Return the (X, Y) coordinate for the center point of the cell that contains the specified text.  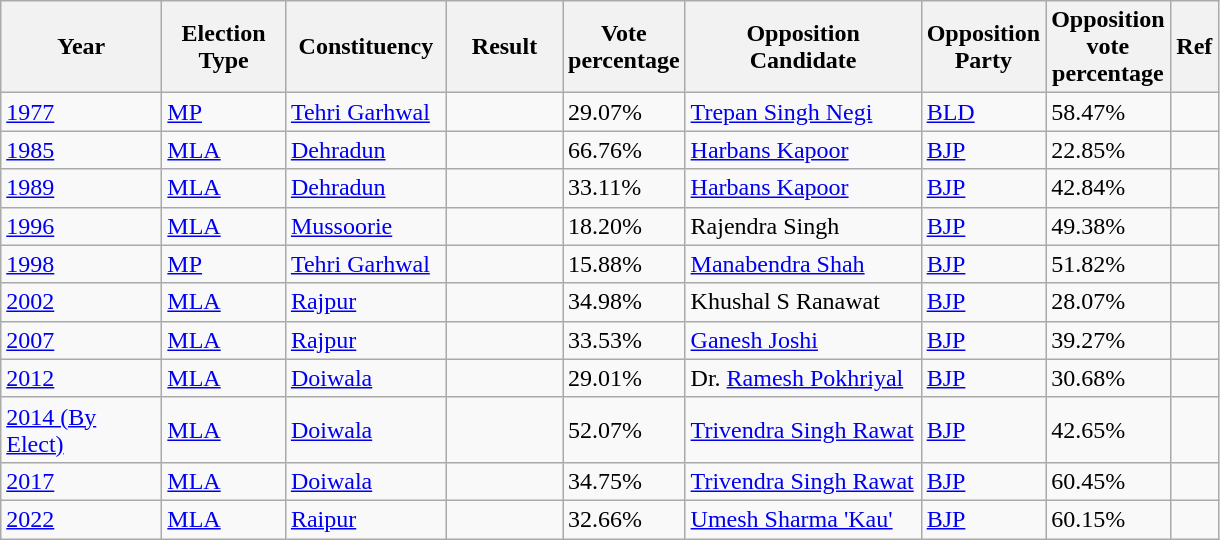
1996 (82, 226)
2012 (82, 378)
66.76% (624, 150)
29.07% (624, 112)
Umesh Sharma 'Kau' (803, 519)
32.66% (624, 519)
58.47% (1108, 112)
2014 (By Elect) (82, 430)
22.85% (1108, 150)
Raipur (366, 519)
42.84% (1108, 188)
52.07% (624, 430)
34.75% (624, 481)
33.53% (624, 340)
30.68% (1108, 378)
Khushal S Ranawat (803, 302)
1977 (82, 112)
2022 (82, 519)
18.20% (624, 226)
Opposition Party (983, 47)
Result (504, 47)
39.27% (1108, 340)
Vote percentage (624, 47)
Ganesh Joshi (803, 340)
Mussoorie (366, 226)
2007 (82, 340)
Year (82, 47)
BLD (983, 112)
Opposition Candidate (803, 47)
Election Type (224, 47)
49.38% (1108, 226)
2017 (82, 481)
1989 (82, 188)
15.88% (624, 264)
Manabendra Shah (803, 264)
60.45% (1108, 481)
60.15% (1108, 519)
Ref (1194, 47)
1998 (82, 264)
34.98% (624, 302)
2002 (82, 302)
42.65% (1108, 430)
Opposition vote percentage (1108, 47)
29.01% (624, 378)
Dr. Ramesh Pokhriyal (803, 378)
Constituency (366, 47)
33.11% (624, 188)
28.07% (1108, 302)
Rajendra Singh (803, 226)
Trepan Singh Negi (803, 112)
1985 (82, 150)
51.82% (1108, 264)
